Extract the (x, y) coordinate from the center of the cell holding the provided text.  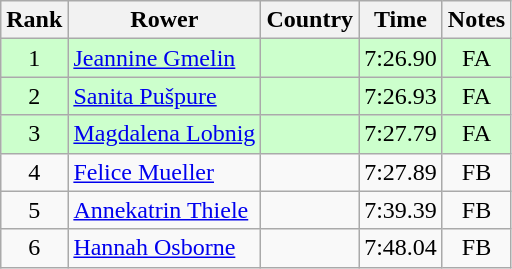
7:48.04 (401, 248)
Annekatrin Thiele (164, 210)
7:26.93 (401, 96)
7:27.79 (401, 134)
Rower (164, 20)
Notes (476, 20)
Jeannine Gmelin (164, 58)
Country (310, 20)
Sanita Pušpure (164, 96)
4 (34, 172)
3 (34, 134)
Time (401, 20)
1 (34, 58)
7:26.90 (401, 58)
5 (34, 210)
7:27.89 (401, 172)
Rank (34, 20)
Hannah Osborne (164, 248)
Magdalena Lobnig (164, 134)
7:39.39 (401, 210)
Felice Mueller (164, 172)
6 (34, 248)
2 (34, 96)
